Locate the cell with the specified text and output its [x, y] center coordinate. 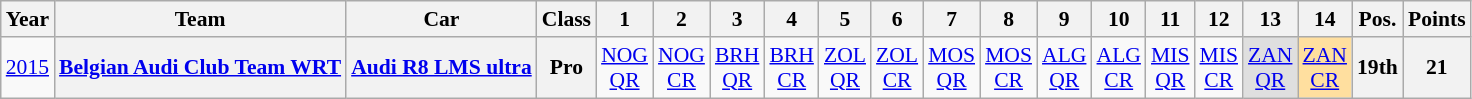
6 [897, 19]
ZANCR [1325, 68]
2015 [28, 68]
ALGQR [1064, 68]
21 [1437, 68]
3 [738, 19]
10 [1118, 19]
7 [952, 19]
4 [792, 19]
12 [1218, 19]
14 [1325, 19]
BRHQR [738, 68]
11 [1170, 19]
Year [28, 19]
NOGCR [682, 68]
2 [682, 19]
1 [624, 19]
BRHCR [792, 68]
ZOLQR [845, 68]
Team [200, 19]
Pro [566, 68]
NOGQR [624, 68]
MISQR [1170, 68]
Pos. [1378, 19]
Audi R8 LMS ultra [442, 68]
MISCR [1218, 68]
8 [1008, 19]
Car [442, 19]
5 [845, 19]
Class [566, 19]
19th [1378, 68]
MOSCR [1008, 68]
Points [1437, 19]
13 [1270, 19]
ZANQR [1270, 68]
ZOLCR [897, 68]
MOSQR [952, 68]
ALGCR [1118, 68]
9 [1064, 19]
Belgian Audi Club Team WRT [200, 68]
